Extract the (x, y) coordinate from the center of the cell holding the provided text.  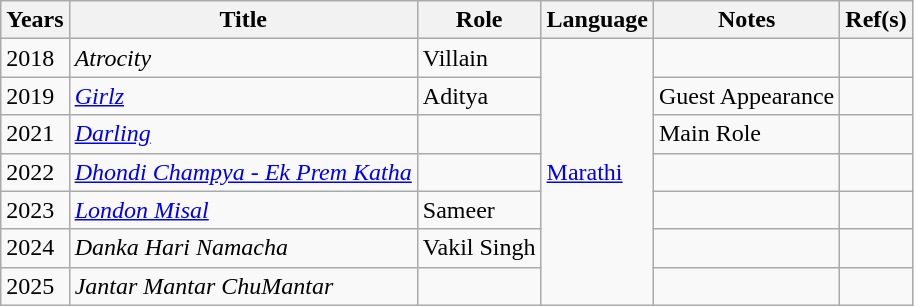
Main Role (746, 134)
Dhondi Champya - Ek Prem Katha (243, 172)
Sameer (479, 210)
2023 (35, 210)
Notes (746, 20)
Guest Appearance (746, 96)
London Misal (243, 210)
Danka Hari Namacha (243, 248)
2024 (35, 248)
2018 (35, 58)
Title (243, 20)
Ref(s) (876, 20)
2019 (35, 96)
Language (597, 20)
Years (35, 20)
Vakil Singh (479, 248)
Jantar Mantar ChuMantar (243, 286)
2022 (35, 172)
Marathi (597, 172)
Villain (479, 58)
2025 (35, 286)
2021 (35, 134)
Atrocity (243, 58)
Darling (243, 134)
Girlz (243, 96)
Aditya (479, 96)
Role (479, 20)
